Determine the (X, Y) coordinate at the center of the cell enclosing the given text.  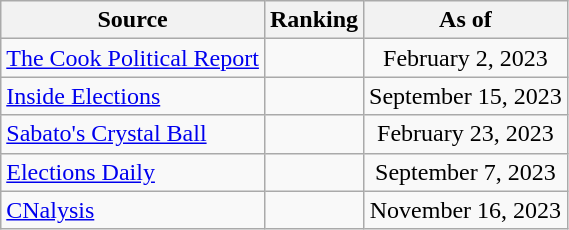
February 23, 2023 (466, 134)
The Cook Political Report (133, 58)
Ranking (314, 20)
CNalysis (133, 210)
November 16, 2023 (466, 210)
February 2, 2023 (466, 58)
Inside Elections (133, 96)
September 15, 2023 (466, 96)
Sabato's Crystal Ball (133, 134)
Elections Daily (133, 172)
As of (466, 20)
September 7, 2023 (466, 172)
Source (133, 20)
